Return the [X, Y] coordinate for the center point of the cell that contains the specified text.  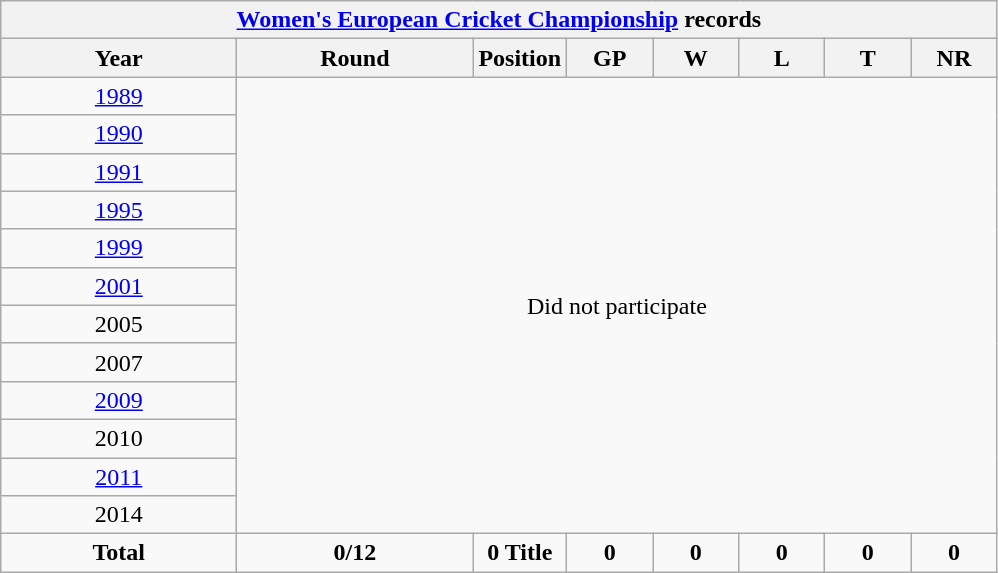
1999 [119, 248]
1990 [119, 134]
Year [119, 58]
2011 [119, 477]
Round [355, 58]
0 Title [520, 553]
L [782, 58]
GP [610, 58]
1995 [119, 210]
W [696, 58]
T [868, 58]
Total [119, 553]
2014 [119, 515]
Did not participate [617, 306]
1991 [119, 172]
2009 [119, 400]
Women's European Cricket Championship records [499, 20]
NR [954, 58]
1989 [119, 96]
Position [520, 58]
0/12 [355, 553]
2001 [119, 286]
2010 [119, 438]
2005 [119, 324]
2007 [119, 362]
